Extract the (X, Y) coordinate from the center of the cell holding the provided text.  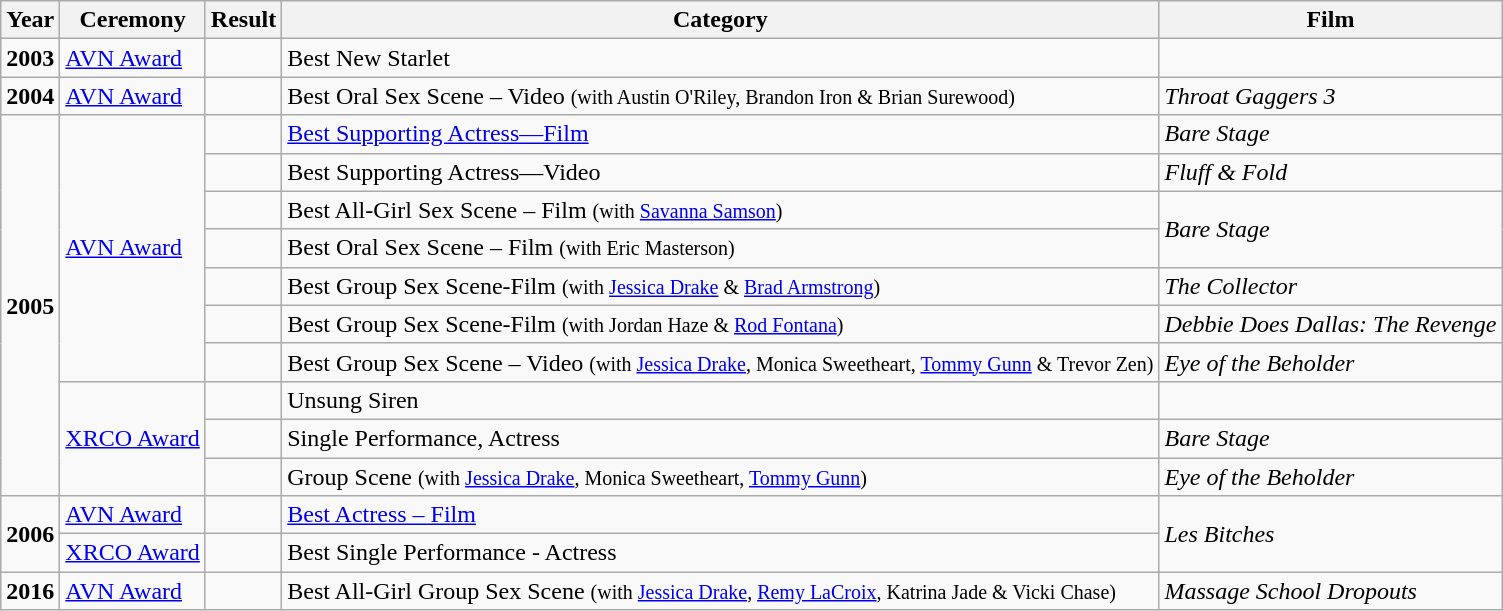
Best New Starlet (720, 58)
Result (243, 20)
Year (30, 20)
Les Bitches (1330, 534)
Best Oral Sex Scene – Film (with Eric Masterson) (720, 248)
Best Group Sex Scene-Film (with Jordan Haze & Rod Fontana) (720, 324)
Debbie Does Dallas: The Revenge (1330, 324)
2004 (30, 96)
Throat Gaggers 3 (1330, 96)
Fluff & Fold (1330, 172)
Category (720, 20)
Film (1330, 20)
Best Oral Sex Scene – Video (with Austin O'Riley, Brandon Iron & Brian Surewood) (720, 96)
The Collector (1330, 286)
Unsung Siren (720, 400)
Best All-Girl Sex Scene – Film (with Savanna Samson) (720, 210)
Best Group Sex Scene-Film (with Jessica Drake & Brad Armstrong) (720, 286)
Best Actress – Film (720, 515)
2006 (30, 534)
Best Supporting Actress—Video (720, 172)
Group Scene (with Jessica Drake, Monica Sweetheart, Tommy Gunn) (720, 477)
Best Supporting Actress—Film (720, 134)
2003 (30, 58)
2005 (30, 306)
2016 (30, 591)
Best Group Sex Scene – Video (with Jessica Drake, Monica Sweetheart, Tommy Gunn & Trevor Zen) (720, 362)
Ceremony (133, 20)
Best All-Girl Group Sex Scene (with Jessica Drake, Remy LaCroix, Katrina Jade & Vicki Chase) (720, 591)
Single Performance, Actress (720, 438)
Massage School Dropouts (1330, 591)
Best Single Performance - Actress (720, 553)
